Provide the [x, y] coordinate of the cell's center where the given text is located.  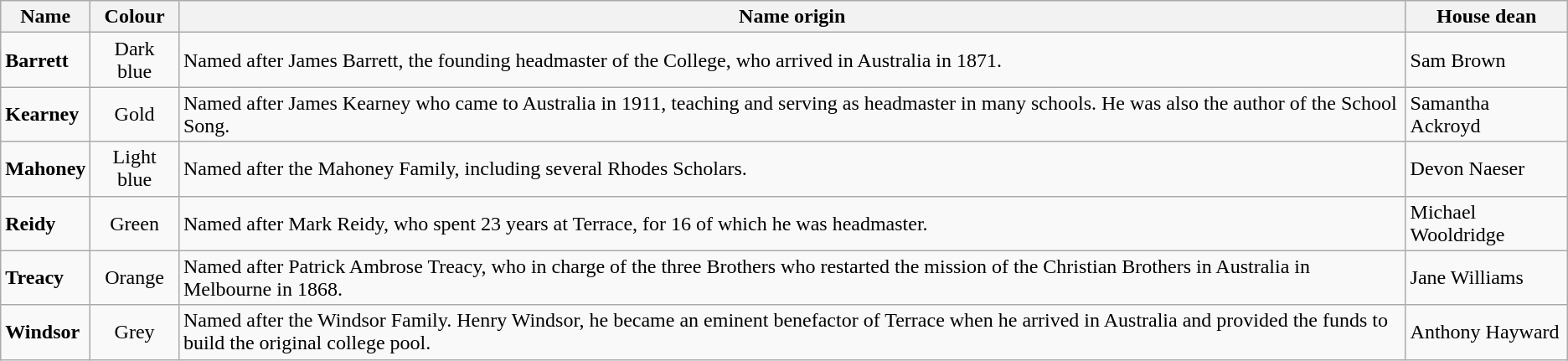
Orange [135, 278]
Michael Wooldridge [1486, 223]
Treacy [45, 278]
Anthony Hayward [1486, 332]
Samantha Ackroyd [1486, 114]
Gold [135, 114]
Dark blue [135, 60]
Named after the Mahoney Family, including several Rhodes Scholars. [792, 169]
Light blue [135, 169]
Named after Mark Reidy, who spent 23 years at Terrace, for 16 of which he was headmaster. [792, 223]
Kearney [45, 114]
Colour [135, 17]
Sam Brown [1486, 60]
Green [135, 223]
Barrett [45, 60]
Windsor [45, 332]
Mahoney [45, 169]
Jane Williams [1486, 278]
Name [45, 17]
Devon Naeser [1486, 169]
Grey [135, 332]
House dean [1486, 17]
Name origin [792, 17]
Reidy [45, 223]
Named after James Barrett, the founding headmaster of the College, who arrived in Australia in 1871. [792, 60]
